Scan for the cell matching the given text and deliver its (x, y) coordinate at center. 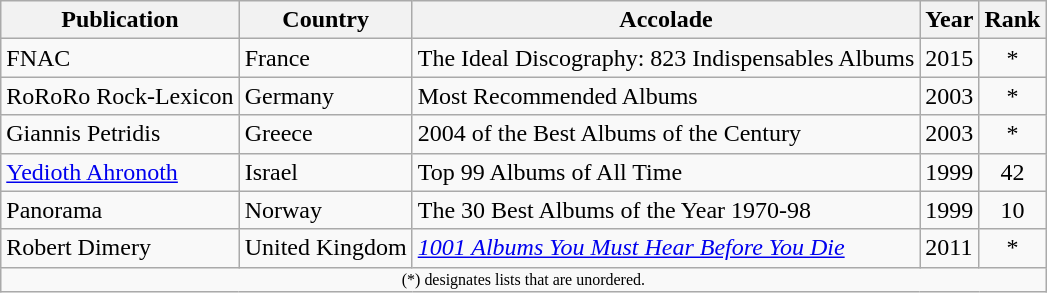
France (326, 58)
Robert Dimery (120, 248)
2011 (950, 248)
Greece (326, 134)
The 30 Best Albums of the Year 1970-98 (666, 210)
Yedioth Ahronoth (120, 172)
1001 Albums You Must Hear Before You Die (666, 248)
The Ideal Discography: 823 Indispensables Albums (666, 58)
Israel (326, 172)
Country (326, 20)
10 (1012, 210)
42 (1012, 172)
Germany (326, 96)
Year (950, 20)
2015 (950, 58)
Accolade (666, 20)
United Kingdom (326, 248)
Top 99 Albums of All Time (666, 172)
2004 of the Best Albums of the Century (666, 134)
Norway (326, 210)
Publication (120, 20)
Rank (1012, 20)
Most Recommended Albums (666, 96)
Panorama (120, 210)
Giannis Petridis (120, 134)
FNAC (120, 58)
RoRoRo Rock-Lexicon (120, 96)
(*) designates lists that are unordered. (524, 279)
